From the cell containing the given text, extract its center point as (x, y) coordinate. 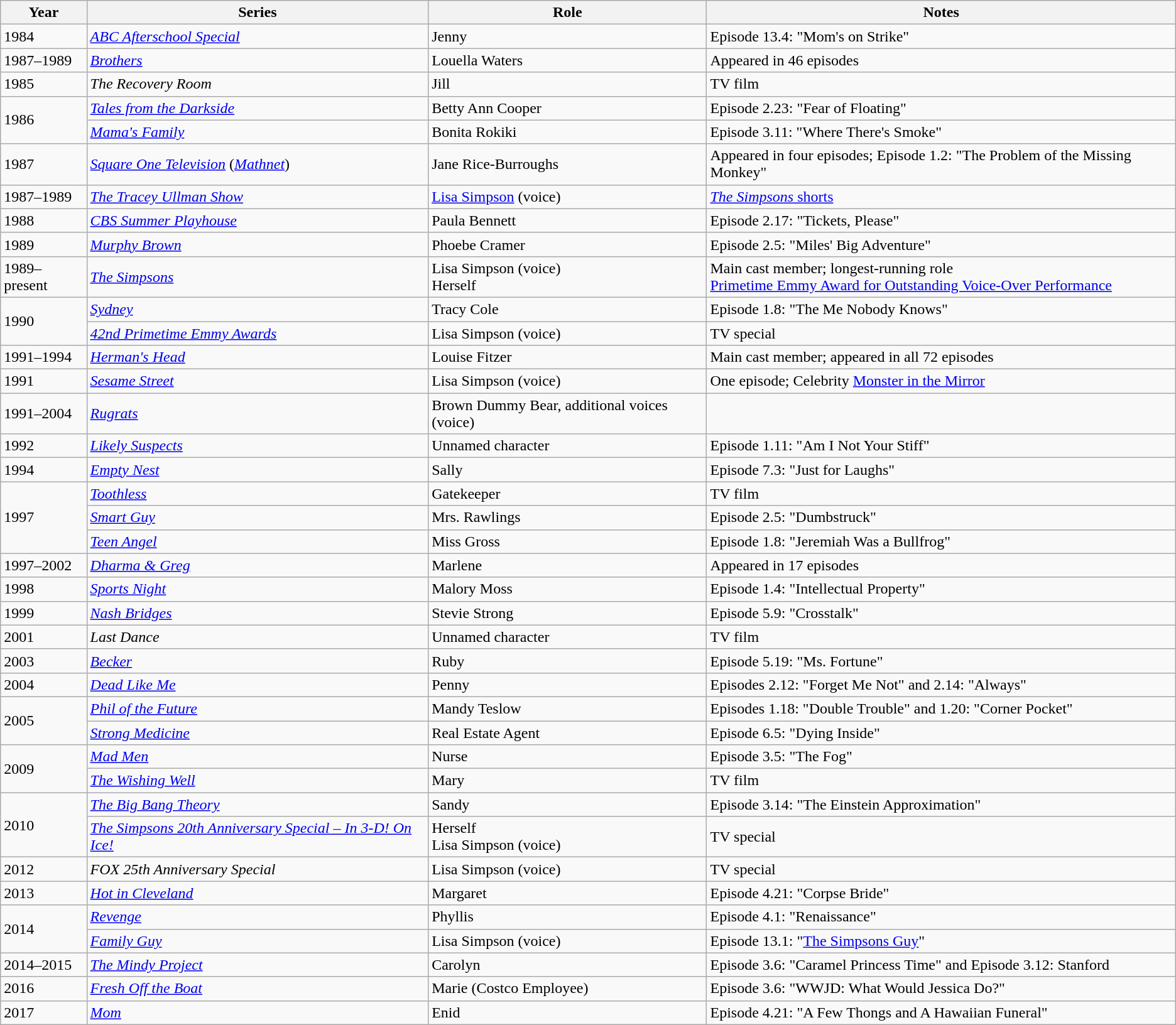
1985 (44, 84)
2003 (44, 661)
Louella Waters (568, 60)
Jill (568, 84)
Episode 4.21: "A Few Thongs and A Hawaiian Funeral" (941, 1012)
Episode 1.8: "Jeremiah Was a Bullfrog" (941, 541)
1997–2002 (44, 565)
Murphy Brown (258, 244)
Sesame Street (258, 381)
1984 (44, 36)
Brown Dummy Bear, additional voices (voice) (568, 413)
Appeared in four episodes; Episode 1.2: "The Problem of the Missing Monkey" (941, 165)
Gatekeeper (568, 494)
Stevie Strong (568, 613)
Penny (568, 685)
Mary (568, 781)
Jenny (568, 36)
Episode 7.3: "Just for Laughs" (941, 470)
1992 (44, 446)
Appeared in 46 episodes (941, 60)
2004 (44, 685)
Phoebe Cramer (568, 244)
Lisa Simpson (voice) Herself (568, 276)
2001 (44, 637)
ABC Afterschool Special (258, 36)
Tales from the Darkside (258, 108)
1989–present (44, 276)
Episode 3.6: "WWJD: What Would Jessica Do?" (941, 989)
Episodes 1.18: "Double Trouble" and 1.20: "Corner Pocket" (941, 708)
The Simpsons (258, 276)
42nd Primetime Emmy Awards (258, 334)
The Simpsons 20th Anniversary Special – In 3-D! On Ice! (258, 837)
Teen Angel (258, 541)
Real Estate Agent (568, 733)
The Mindy Project (258, 965)
Series (258, 13)
Sally (568, 470)
Square One Television (Mathnet) (258, 165)
Episode 3.5: "The Fog" (941, 757)
1988 (44, 220)
2005 (44, 720)
2017 (44, 1012)
Betty Ann Cooper (568, 108)
2014–2015 (44, 965)
Family Guy (258, 941)
The Wishing Well (258, 781)
Episodes 2.12: "Forget Me Not" and 2.14: "Always" (941, 685)
Tracy Cole (568, 309)
Likely Suspects (258, 446)
Episode 13.1: "The Simpsons Guy" (941, 941)
Episode 2.5: "Dumbstruck" (941, 518)
Sydney (258, 309)
HerselfLisa Simpson (voice) (568, 837)
Phyllis (568, 917)
Jane Rice-Burroughs (568, 165)
Marlene (568, 565)
The Big Bang Theory (258, 805)
Episode 2.17: "Tickets, Please" (941, 220)
Toothless (258, 494)
Sandy (568, 805)
1994 (44, 470)
Main cast member; appeared in all 72 episodes (941, 357)
Episode 3.6: "Caramel Princess Time" and Episode 3.12: Stanford (941, 965)
Rugrats (258, 413)
Appeared in 17 episodes (941, 565)
1991–2004 (44, 413)
One episode; Celebrity Monster in the Mirror (941, 381)
Last Dance (258, 637)
Episode 13.4: "Mom's on Strike" (941, 36)
Phil of the Future (258, 708)
1998 (44, 589)
Brothers (258, 60)
Episode 1.11: "Am I Not Your Stiff" (941, 446)
Episode 3.14: "The Einstein Approximation" (941, 805)
Episode 2.5: "Miles' Big Adventure" (941, 244)
Episode 1.8: "The Me Nobody Knows" (941, 309)
1989 (44, 244)
1991–1994 (44, 357)
Paula Bennett (568, 220)
Notes (941, 13)
Episode 1.4: "Intellectual Property" (941, 589)
2014 (44, 929)
2016 (44, 989)
Revenge (258, 917)
Mrs. Rawlings (568, 518)
Nurse (568, 757)
Sports Night (258, 589)
Mandy Teslow (568, 708)
2009 (44, 769)
Nash Bridges (258, 613)
Episode 2.23: "Fear of Floating" (941, 108)
Mom (258, 1012)
Fresh Off the Boat (258, 989)
The Simpsons shorts (941, 197)
Episode 4.1: "Renaissance" (941, 917)
Ruby (568, 661)
Empty Nest (258, 470)
Year (44, 13)
Smart Guy (258, 518)
FOX 25th Anniversary Special (258, 869)
1999 (44, 613)
Dharma & Greg (258, 565)
Main cast member; longest-running rolePrimetime Emmy Award for Outstanding Voice-Over Performance (941, 276)
Dead Like Me (258, 685)
1997 (44, 518)
Strong Medicine (258, 733)
Hot in Cleveland (258, 893)
Malory Moss (568, 589)
1990 (44, 321)
1987 (44, 165)
Louise Fitzer (568, 357)
The Recovery Room (258, 84)
2013 (44, 893)
Mad Men (258, 757)
Episode 5.9: "Crosstalk" (941, 613)
Margaret (568, 893)
Becker (258, 661)
1991 (44, 381)
Miss Gross (568, 541)
Marie (Costco Employee) (568, 989)
Episode 3.11: "Where There's Smoke" (941, 132)
Herman's Head (258, 357)
Bonita Rokiki (568, 132)
Episode 6.5: "Dying Inside" (941, 733)
CBS Summer Playhouse (258, 220)
Carolyn (568, 965)
Enid (568, 1012)
Episode 5.19: "Ms. Fortune" (941, 661)
Episode 4.21: "Corpse Bride" (941, 893)
2012 (44, 869)
1986 (44, 120)
Mama's Family (258, 132)
The Tracey Ullman Show (258, 197)
Role (568, 13)
2010 (44, 825)
